Detect which cell encompasses the target text, then output its (X, Y) center coordinate. 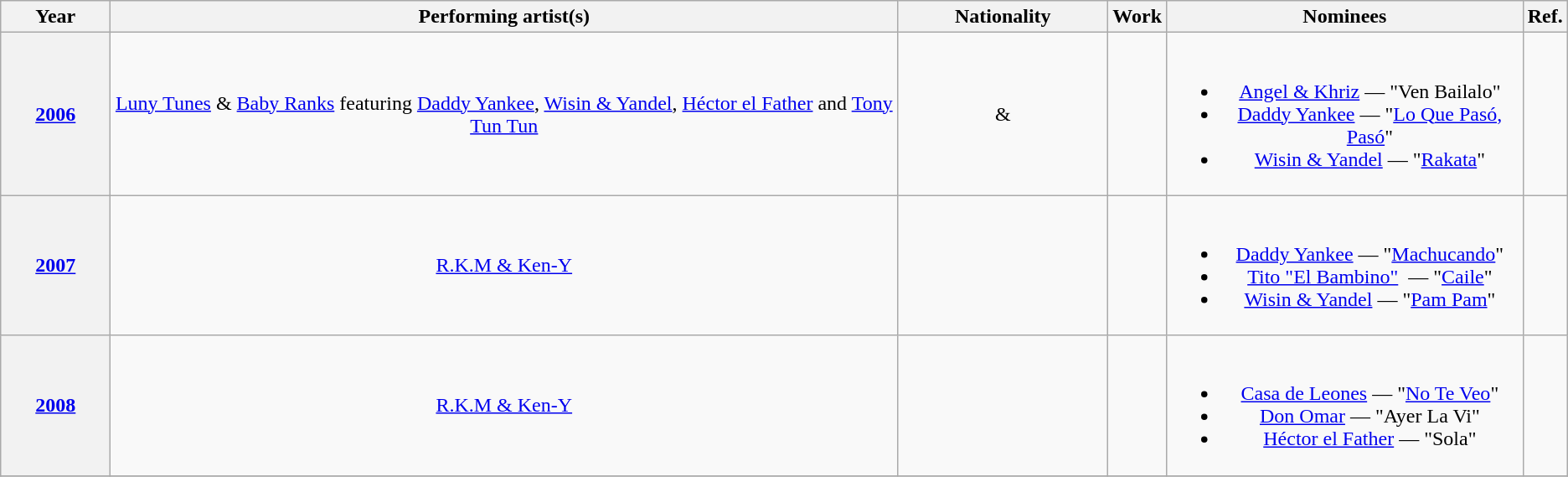
2006 (55, 114)
2008 (55, 406)
2007 (55, 265)
Work (1137, 17)
Angel & Khriz — "Ven Bailalo"Daddy Yankee — "Lo Que Pasó, Pasó"Wisin & Yandel — "Rakata" (1345, 114)
Nominees (1345, 17)
& (1003, 114)
Nationality (1003, 17)
Luny Tunes & Baby Ranks featuring Daddy Yankee, Wisin & Yandel, Héctor el Father and Tony Tun Tun (504, 114)
Casa de Leones — "No Te Veo"Don Omar — "Ayer La Vi"Héctor el Father — "Sola" (1345, 406)
Daddy Yankee — "Machucando"Tito "El Bambino" — "Caile"Wisin & Yandel — "Pam Pam" (1345, 265)
Performing artist(s) (504, 17)
Ref. (1545, 17)
Year (55, 17)
